Find where the given text appears and provide that cell's center as (x, y) coordinate. 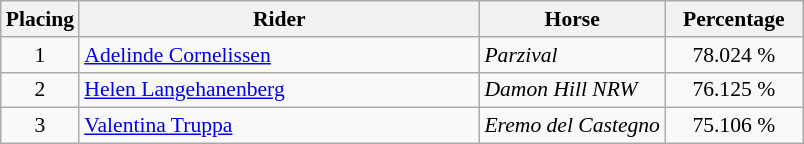
78.024 % (734, 55)
Damon Hill NRW (572, 90)
3 (40, 126)
Percentage (734, 19)
Placing (40, 19)
2 (40, 90)
76.125 % (734, 90)
Eremo del Castegno (572, 126)
75.106 % (734, 126)
Valentina Truppa (279, 126)
Helen Langehanenberg (279, 90)
1 (40, 55)
Adelinde Cornelissen (279, 55)
Rider (279, 19)
Horse (572, 19)
Parzival (572, 55)
